Search for the cell housing the specified text and yield its (x, y) center coordinate. 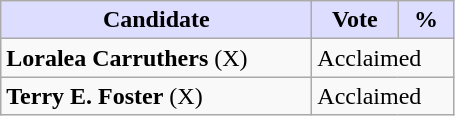
Loralea Carruthers (X) (156, 58)
% (426, 20)
Candidate (156, 20)
Vote (355, 20)
Terry E. Foster (X) (156, 96)
